Search for the cell housing the specified text and yield its [X, Y] center coordinate. 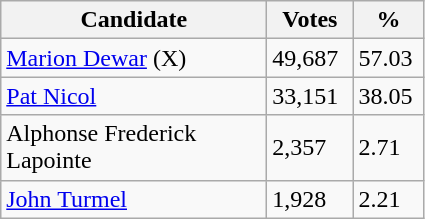
57.03 [388, 58]
% [388, 20]
2,357 [310, 148]
Alphonse Frederick Lapointe [134, 148]
2.21 [388, 199]
Pat Nicol [134, 96]
John Turmel [134, 199]
Marion Dewar (X) [134, 58]
38.05 [388, 96]
2.71 [388, 148]
49,687 [310, 58]
Candidate [134, 20]
1,928 [310, 199]
Votes [310, 20]
33,151 [310, 96]
